For the text-containing cell, return its midpoint in [x, y] coordinate format. 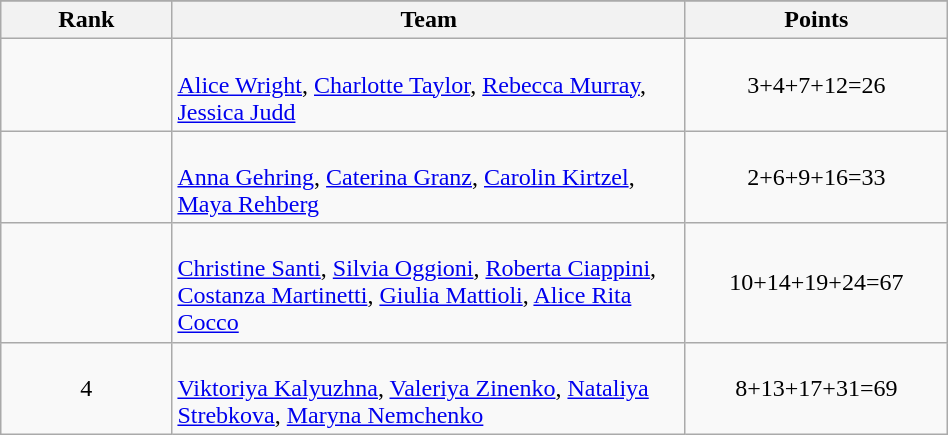
Alice Wright, Charlotte Taylor, Rebecca Murray, Jessica Judd [429, 85]
Team [429, 20]
Points [816, 20]
2+6+9+16=33 [816, 177]
4 [86, 388]
Rank [86, 20]
3+4+7+12=26 [816, 85]
Anna Gehring, Caterina Granz, Carolin Kirtzel, Maya Rehberg [429, 177]
8+13+17+31=69 [816, 388]
10+14+19+24=67 [816, 282]
Christine Santi, Silvia Oggioni, Roberta Ciappini, Costanza Martinetti, Giulia Mattioli, Alice Rita Cocco [429, 282]
Viktoriya Kalyuzhna, Valeriya Zinenko, Nataliya Strebkova, Maryna Nemchenko [429, 388]
